Provide the (X, Y) coordinate of the cell's center where the given text is located.  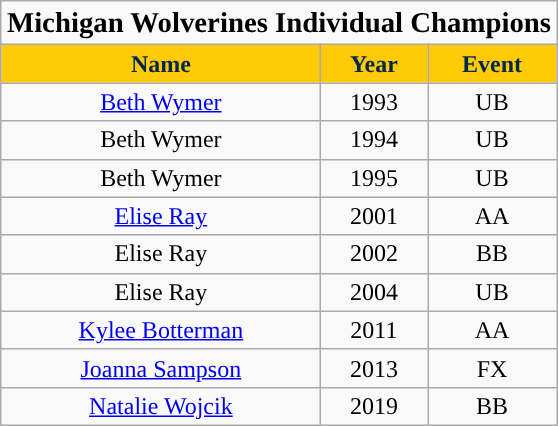
2019 (374, 406)
Name (160, 64)
Year (374, 64)
1994 (374, 140)
2001 (374, 216)
Joanna Sampson (160, 368)
2011 (374, 330)
2002 (374, 254)
1993 (374, 102)
Kylee Botterman (160, 330)
FX (492, 368)
Michigan Wolverines Individual Champions (278, 23)
2013 (374, 368)
Natalie Wojcik (160, 406)
1995 (374, 178)
Event (492, 64)
2004 (374, 292)
